Determine the [X, Y] coordinate at the center of the cell enclosing the given text.  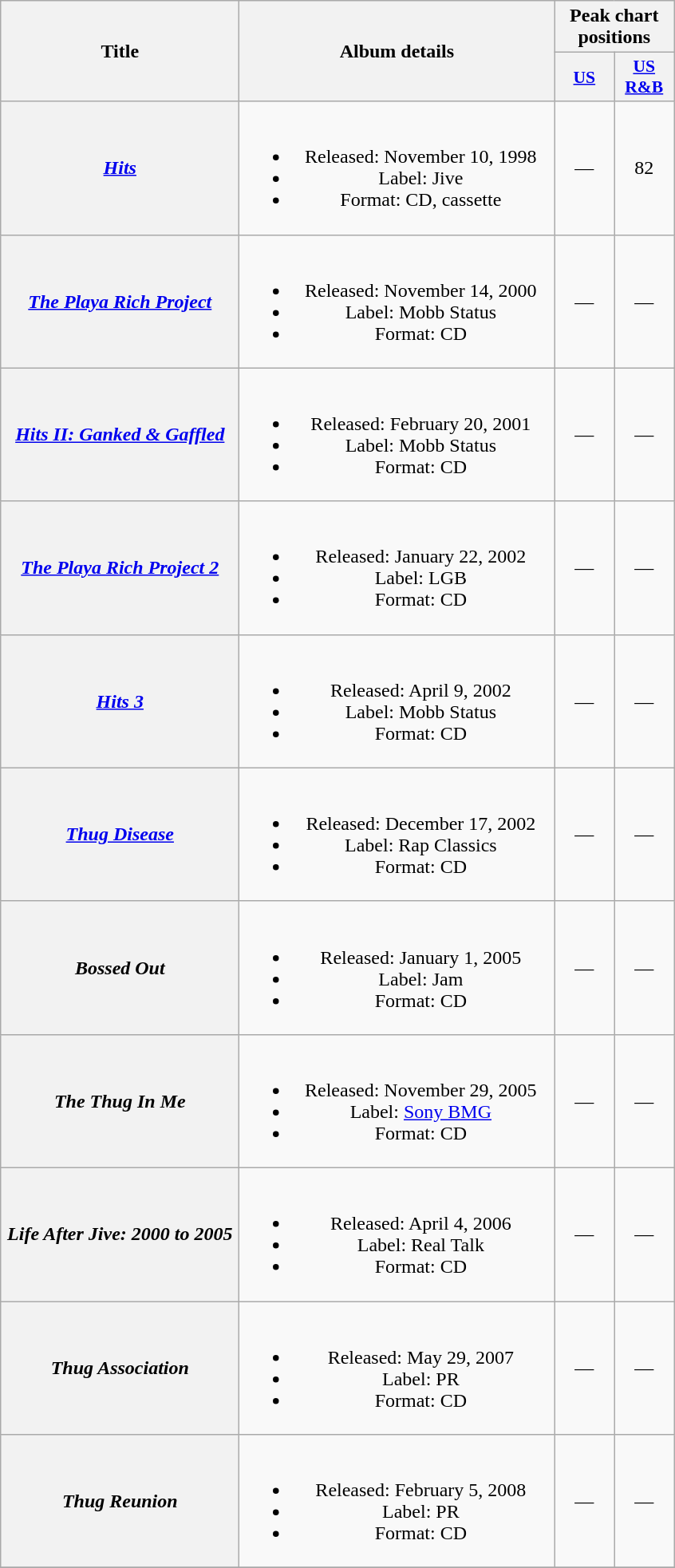
Hits [120, 168]
Title [120, 51]
82 [645, 168]
Life After Jive: 2000 to 2005 [120, 1234]
Thug Reunion [120, 1502]
Released: April 4, 2006Label: Real TalkFormat: CD [397, 1234]
Released: February 5, 2008Label: PRFormat: CD [397, 1502]
Released: January 1, 2005Label: JamFormat: CD [397, 967]
Thug Association [120, 1368]
Hits 3 [120, 701]
Released: November 14, 2000Label: Mobb StatusFormat: CD [397, 302]
The Playa Rich Project 2 [120, 568]
Album details [397, 51]
Released: January 22, 2002Label: LGBFormat: CD [397, 568]
The Thug In Me [120, 1101]
Peak chart positions [614, 27]
US [584, 77]
Released: April 9, 2002Label: Mobb StatusFormat: CD [397, 701]
Released: November 29, 2005Label: Sony BMGFormat: CD [397, 1101]
The Playa Rich Project [120, 302]
Thug Disease [120, 835]
Released: May 29, 2007Label: PRFormat: CD [397, 1368]
Released: November 10, 1998Label: JiveFormat: CD, cassette [397, 168]
US R&B [645, 77]
Bossed Out [120, 967]
Hits II: Ganked & Gaffled [120, 434]
Released: February 20, 2001Label: Mobb StatusFormat: CD [397, 434]
Released: December 17, 2002Label: Rap ClassicsFormat: CD [397, 835]
